Output the (x, y) coordinate of the center of the cell containing the given text.  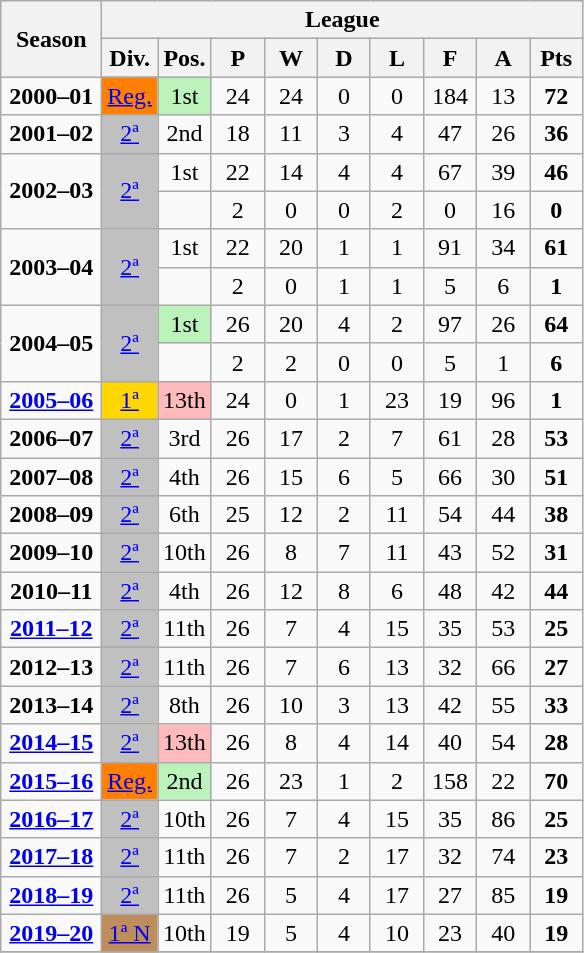
A (504, 58)
F (450, 58)
158 (450, 781)
184 (450, 96)
55 (504, 705)
2018–19 (52, 895)
Pos. (185, 58)
2004–05 (52, 343)
85 (504, 895)
2006–07 (52, 438)
2017–18 (52, 857)
2005–06 (52, 400)
2012–13 (52, 667)
3rd (185, 438)
Season (52, 39)
33 (556, 705)
43 (450, 553)
18 (238, 134)
34 (504, 248)
72 (556, 96)
8th (185, 705)
46 (556, 172)
L (396, 58)
2009–10 (52, 553)
16 (504, 210)
39 (504, 172)
P (238, 58)
2007–08 (52, 477)
2011–12 (52, 629)
86 (504, 819)
2008–09 (52, 515)
Div. (130, 58)
52 (504, 553)
2002–03 (52, 191)
2003–04 (52, 267)
31 (556, 553)
36 (556, 134)
1ª N (130, 933)
47 (450, 134)
2014–15 (52, 743)
51 (556, 477)
2016–17 (52, 819)
2000–01 (52, 96)
2013–14 (52, 705)
67 (450, 172)
6th (185, 515)
64 (556, 324)
1ª (130, 400)
91 (450, 248)
74 (504, 857)
Pts (556, 58)
W (290, 58)
96 (504, 400)
2019–20 (52, 933)
48 (450, 591)
2001–02 (52, 134)
League (342, 20)
70 (556, 781)
38 (556, 515)
2015–16 (52, 781)
30 (504, 477)
2010–11 (52, 591)
97 (450, 324)
D (344, 58)
